Detect which cell encompasses the target text, then output its (X, Y) center coordinate. 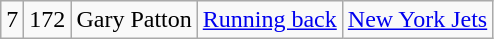
172 (48, 20)
Gary Patton (134, 20)
Running back (270, 20)
New York Jets (417, 20)
7 (12, 20)
